Find where the given text appears and provide that cell's center as (x, y) coordinate. 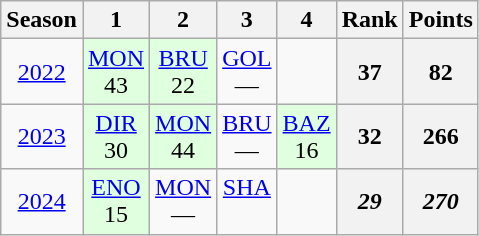
37 (370, 72)
MON44 (184, 136)
32 (370, 136)
266 (440, 136)
270 (440, 202)
BAZ16 (306, 136)
2024 (42, 202)
1 (116, 20)
BRU— (247, 136)
3 (247, 20)
82 (440, 72)
Rank (370, 20)
SHA (247, 202)
29 (370, 202)
BRU22 (184, 72)
GOL— (247, 72)
Points (440, 20)
2023 (42, 136)
DIR30 (116, 136)
2022 (42, 72)
2 (184, 20)
MON— (184, 202)
MON43 (116, 72)
Season (42, 20)
4 (306, 20)
ENO15 (116, 202)
